Provide the [X, Y] coordinate of the cell's center where the given text is located.  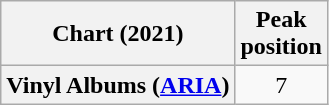
Vinyl Albums (ARIA) [118, 85]
Peakposition [281, 34]
Chart (2021) [118, 34]
7 [281, 85]
